Pinpoint the cell where the given text exists, returning its [X, Y] midpoint coordinate. 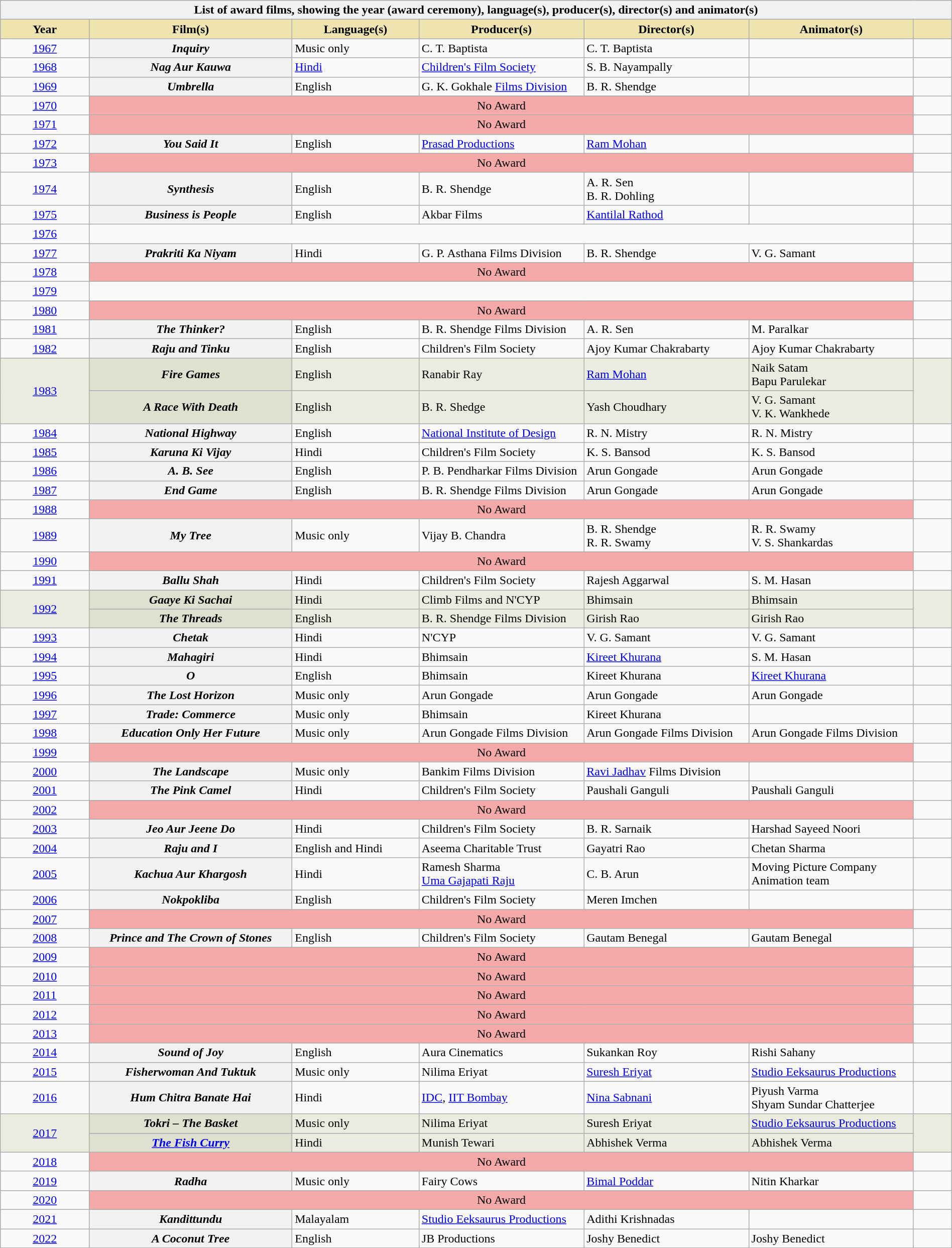
Bankim Films Division [501, 771]
Ramesh SharmaUma Gajapati Raju [501, 874]
1992 [45, 609]
A. B. See [191, 471]
Ranabir Ray [501, 375]
The Lost Horizon [191, 695]
Raju and Tinku [191, 349]
2003 [45, 829]
Adithi Krishnadas [666, 1219]
N'CYP [501, 638]
1971 [45, 125]
Aura Cinematics [501, 1053]
1993 [45, 638]
Hum Chitra Banate Hai [191, 1098]
1974 [45, 189]
1983 [45, 391]
Bimal Poddar [666, 1181]
1980 [45, 310]
Nokpokliba [191, 899]
Harshad Sayeed Noori [831, 829]
P. B. Pendharkar Films Division [501, 471]
Inquiry [191, 48]
Moving Picture Company Animation team [831, 874]
Gaaye Ki Sachai [191, 599]
1998 [45, 733]
Film(s) [191, 29]
Animator(s) [831, 29]
Year [45, 29]
1994 [45, 657]
1967 [45, 48]
1989 [45, 535]
2015 [45, 1072]
Akbar Films [501, 214]
G. P. Asthana Films Division [501, 253]
Malayalam [355, 1219]
1984 [45, 433]
V. G. SamantV. K. Wankhede [831, 407]
Nitin Kharkar [831, 1181]
2004 [45, 848]
Language(s) [355, 29]
2011 [45, 995]
B. R. Shedge [501, 407]
M. Paralkar [831, 329]
Radha [191, 1181]
Raju and I [191, 848]
Kantilal Rathod [666, 214]
The Threads [191, 619]
Fire Games [191, 375]
The Pink Camel [191, 790]
Nina Sabnani [666, 1098]
1975 [45, 214]
2013 [45, 1034]
2006 [45, 899]
Kandittundu [191, 1219]
A Race With Death [191, 407]
1997 [45, 714]
1969 [45, 86]
Ravi Jadhav Films Division [666, 771]
Munish Tewari [501, 1143]
1999 [45, 752]
Chetak [191, 638]
2022 [45, 1238]
Climb Films and N'CYP [501, 599]
Piyush VarmaShyam Sundar Chatterjee [831, 1098]
IDC, IIT Bombay [501, 1098]
1990 [45, 561]
1981 [45, 329]
C. B. Arun [666, 874]
Gayatri Rao [666, 848]
The Fish Curry [191, 1143]
Education Only Her Future [191, 733]
Fisherwoman And Tuktuk [191, 1072]
1996 [45, 695]
Synthesis [191, 189]
Naik SatamBapu Parulekar [831, 375]
2012 [45, 1014]
1972 [45, 144]
2008 [45, 938]
Producer(s) [501, 29]
1982 [45, 349]
Jeo Aur Jeene Do [191, 829]
1991 [45, 580]
Rajesh Aggarwal [666, 580]
The Thinker? [191, 329]
1995 [45, 676]
Mahagiri [191, 657]
1987 [45, 490]
1986 [45, 471]
2014 [45, 1053]
2018 [45, 1162]
Aseema Charitable Trust [501, 848]
1978 [45, 272]
1976 [45, 234]
English and Hindi [355, 848]
Vijay B. Chandra [501, 535]
B. R. Sarnaik [666, 829]
Kachua Aur Khargosh [191, 874]
A. R. SenB. R. Dohling [666, 189]
O [191, 676]
1988 [45, 509]
2005 [45, 874]
2001 [45, 790]
1985 [45, 452]
2020 [45, 1200]
National Highway [191, 433]
Fairy Cows [501, 1181]
Karuna Ki Vijay [191, 452]
Umbrella [191, 86]
B. R. ShendgeR. R. Swamy [666, 535]
2021 [45, 1219]
Sound of Joy [191, 1053]
National Institute of Design [501, 433]
Director(s) [666, 29]
JB Productions [501, 1238]
G. K. Gokhale Films Division [501, 86]
2010 [45, 976]
1973 [45, 163]
End Game [191, 490]
My Tree [191, 535]
Nag Aur Kauwa [191, 67]
Business is People [191, 214]
Sukankan Roy [666, 1053]
2007 [45, 919]
1977 [45, 253]
2019 [45, 1181]
2016 [45, 1098]
S. B. Nayampally [666, 67]
You Said It [191, 144]
2009 [45, 957]
Rishi Sahany [831, 1053]
A. R. Sen [666, 329]
Chetan Sharma [831, 848]
1979 [45, 291]
2000 [45, 771]
A Coconut Tree [191, 1238]
Tokri – The Basket [191, 1123]
Prince and The Crown of Stones [191, 938]
Trade: Commerce [191, 714]
2017 [45, 1133]
List of award films, showing the year (award ceremony), language(s), producer(s), director(s) and animator(s) [476, 10]
The Landscape [191, 771]
Prakriti Ka Niyam [191, 253]
Ballu Shah [191, 580]
Prasad Productions [501, 144]
R. R. SwamyV. S. Shankardas [831, 535]
1970 [45, 105]
Yash Choudhary [666, 407]
Meren Imchen [666, 899]
1968 [45, 67]
2002 [45, 810]
